Capture the cell that displays the provided text and extract its [X, Y] central coordinate. 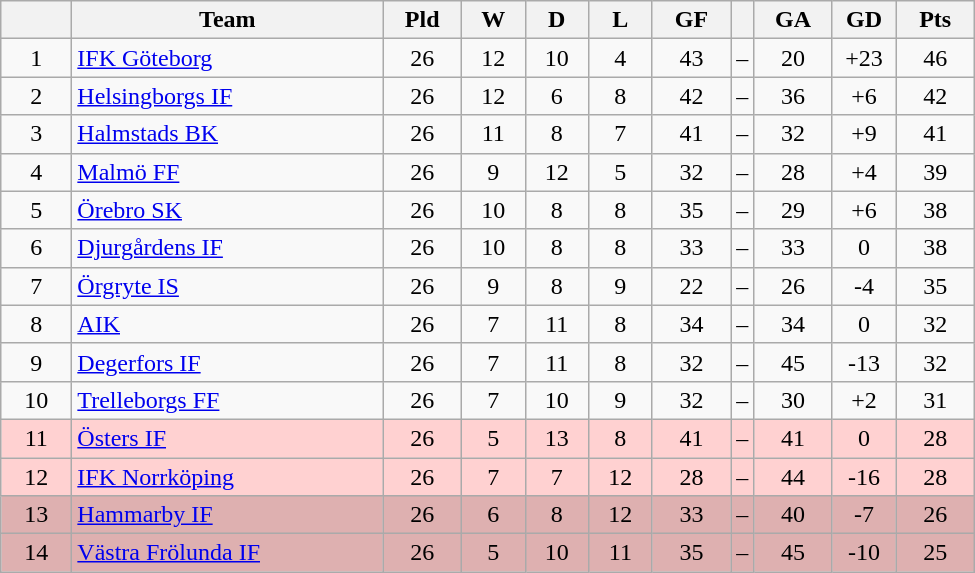
3 [36, 134]
Trelleborgs FF [228, 400]
IFK Norrköping [228, 477]
+4 [864, 172]
AIK [228, 324]
GD [864, 20]
46 [936, 58]
-4 [864, 286]
D [557, 20]
+2 [864, 400]
Örgryte IS [228, 286]
29 [794, 210]
43 [692, 58]
GF [692, 20]
40 [794, 515]
Halmstads BK [228, 134]
22 [692, 286]
Hammarby IF [228, 515]
25 [936, 553]
Örebro SK [228, 210]
Malmö FF [228, 172]
-13 [864, 362]
-10 [864, 553]
+23 [864, 58]
+9 [864, 134]
IFK Göteborg [228, 58]
-16 [864, 477]
-7 [864, 515]
30 [794, 400]
Degerfors IF [228, 362]
Helsingborgs IF [228, 96]
31 [936, 400]
1 [36, 58]
Västra Frölunda IF [228, 553]
W [493, 20]
Djurgårdens IF [228, 248]
20 [794, 58]
39 [936, 172]
Pld [422, 20]
2 [36, 96]
GA [794, 20]
Team [228, 20]
36 [794, 96]
Pts [936, 20]
14 [36, 553]
Östers IF [228, 438]
44 [794, 477]
L [621, 20]
